Locate the cell with the specified text and output its (X, Y) center coordinate. 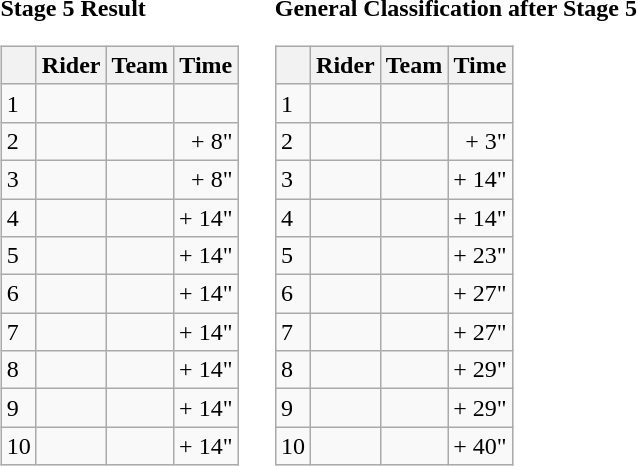
+ 40" (480, 446)
+ 3" (480, 141)
+ 23" (480, 256)
